Detect which cell encompasses the target text, then output its [X, Y] center coordinate. 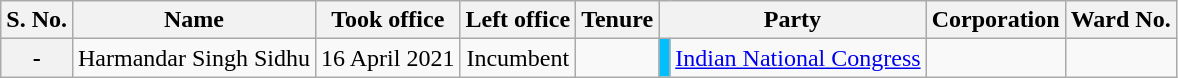
16 April 2021 [388, 58]
Name [194, 20]
Took office [388, 20]
Indian National Congress [798, 58]
Corporation [996, 20]
Incumbent [518, 58]
Tenure [618, 20]
Ward No. [1120, 20]
Left office [518, 20]
S. No. [37, 20]
- [37, 58]
Party [792, 20]
Harmandar Singh Sidhu [194, 58]
